Return the [X, Y] coordinate for the center point of the cell that contains the specified text.  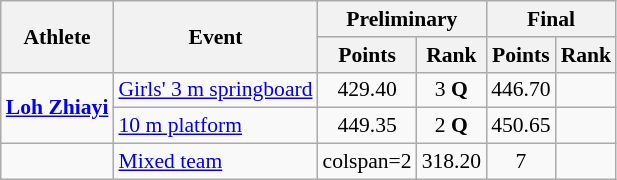
7 [520, 162]
10 m platform [215, 126]
450.65 [520, 126]
Final [551, 19]
429.40 [368, 90]
Athlete [58, 36]
3 Q [452, 90]
318.20 [452, 162]
2 Q [452, 126]
Loh Zhiayi [58, 108]
Event [215, 36]
446.70 [520, 90]
colspan=2 [368, 162]
449.35 [368, 126]
Mixed team [215, 162]
Preliminary [402, 19]
Girls' 3 m springboard [215, 90]
